Find where the given text appears and provide that cell's center as [x, y] coordinate. 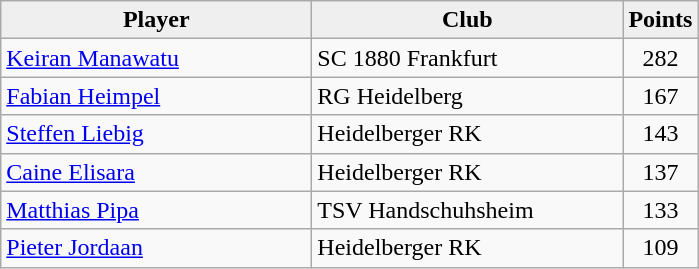
137 [660, 172]
TSV Handschuhsheim [468, 210]
Steffen Liebig [156, 134]
Points [660, 20]
Keiran Manawatu [156, 58]
133 [660, 210]
Club [468, 20]
Pieter Jordaan [156, 248]
Matthias Pipa [156, 210]
167 [660, 96]
Player [156, 20]
SC 1880 Frankfurt [468, 58]
109 [660, 248]
Fabian Heimpel [156, 96]
RG Heidelberg [468, 96]
143 [660, 134]
Caine Elisara [156, 172]
282 [660, 58]
